From the cell containing the given text, extract its center point as [X, Y] coordinate. 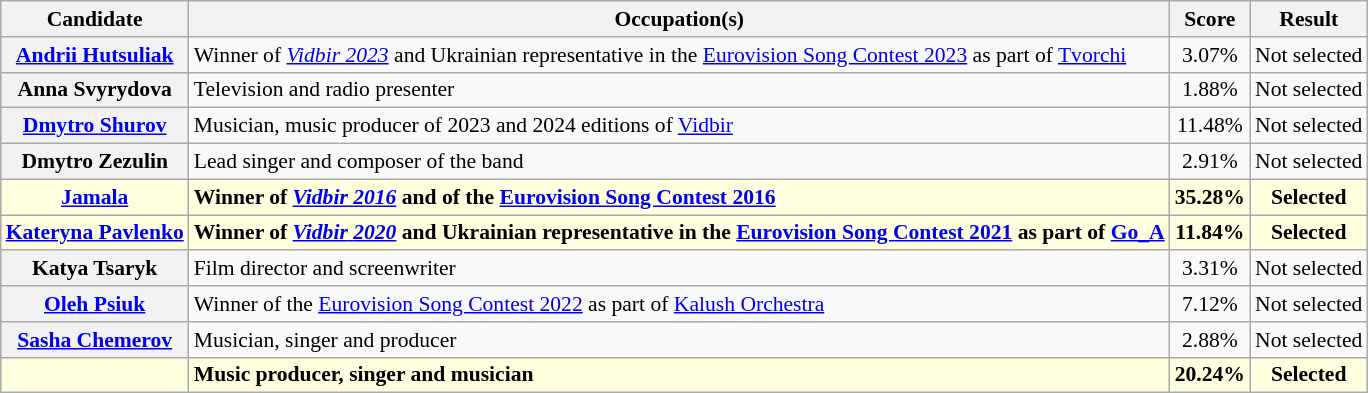
Candidate [95, 19]
Occupation(s) [680, 19]
Winner of Vidbir 2016 and of the Eurovision Song Contest 2016 [680, 197]
Musician, singer and producer [680, 340]
Jamala [95, 197]
11.48% [1210, 126]
Dmytro Shurov [95, 126]
3.07% [1210, 55]
20.24% [1210, 375]
2.88% [1210, 340]
Katya Tsaryk [95, 269]
7.12% [1210, 304]
Film director and screenwriter [680, 269]
Winner of Vidbir 2020 and Ukrainian representative in the Eurovision Song Contest 2021 as part of Go_A [680, 233]
1.88% [1210, 90]
2.91% [1210, 162]
Kateryna Pavlenko [95, 233]
11.84% [1210, 233]
Dmytro Zezulin [95, 162]
Oleh Psiuk [95, 304]
Result [1308, 19]
Winner of the Eurovision Song Contest 2022 as part of Kalush Orchestra [680, 304]
Andrii Hutsuliak [95, 55]
3.31% [1210, 269]
Music producer, singer and musician [680, 375]
Score [1210, 19]
Anna Svyrydova [95, 90]
Winner of Vidbir 2023 and Ukrainian representative in the Eurovision Song Contest 2023 as part of Tvorchi [680, 55]
Sasha Chemerov [95, 340]
Lead singer and composer of the band [680, 162]
35.28% [1210, 197]
Television and radio presenter [680, 90]
Musician, music producer of 2023 and 2024 editions of Vidbir [680, 126]
